Locate the cell with the specified text and output its [X, Y] center coordinate. 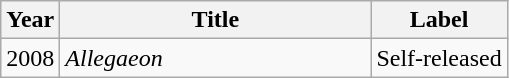
Year [30, 20]
Self-released [439, 58]
Title [216, 20]
Label [439, 20]
Allegaeon [216, 58]
2008 [30, 58]
